Return (X, Y) of the center of cell containing provided text 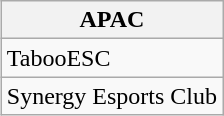
TabooESC (112, 58)
Synergy Esports Club (112, 96)
APAC (112, 20)
